For the text-containing cell, return its midpoint in [x, y] coordinate format. 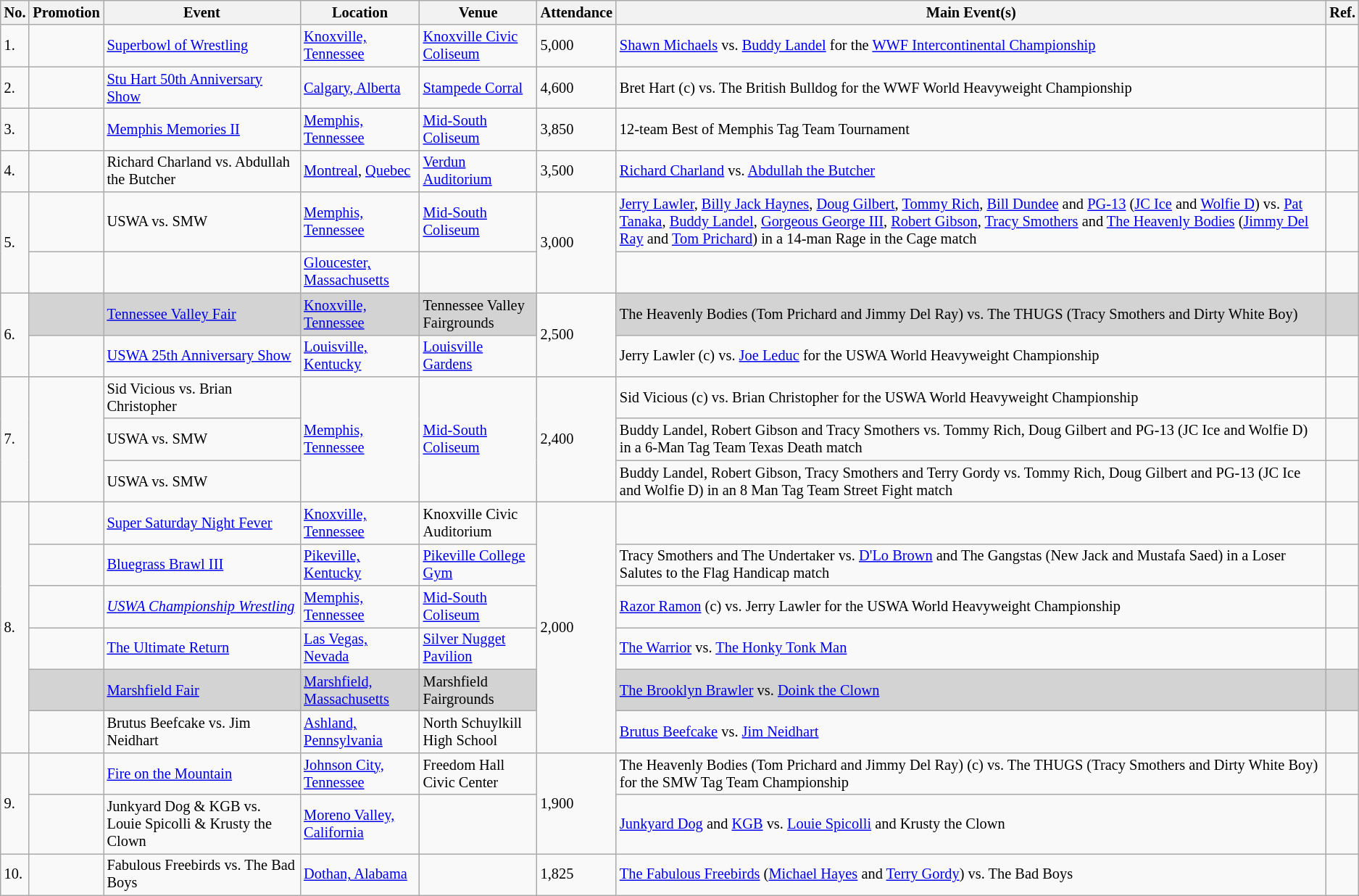
Buddy Landel, Robert Gibson and Tracy Smothers vs. Tommy Rich, Doug Gilbert and PG-13 (JC Ice and Wolfie D) in a 6-Man Tag Team Texas Death match [971, 439]
3,850 [577, 129]
Event [202, 12]
2,000 [577, 627]
Las Vegas, Nevada [360, 648]
The Fabulous Freebirds (Michael Hayes and Terry Gordy) vs. The Bad Boys [971, 874]
Dothan, Alabama [360, 874]
Bluegrass Brawl III [202, 565]
3,500 [577, 171]
Superbowl of Wrestling [202, 46]
Tennessee Valley Fairgrounds [478, 314]
1. [15, 46]
Ref. [1342, 12]
Verdun Auditorium [478, 171]
Fabulous Freebirds vs. The Bad Boys [202, 874]
Junkyard Dog and KGB vs. Louie Spicolli and Krusty the Clown [971, 824]
USWA Championship Wrestling [202, 607]
Super Saturday Night Fever [202, 523]
Fire on the Mountain [202, 773]
Venue [478, 12]
9. [15, 803]
Knoxville Civic Coliseum [478, 46]
Bret Hart (c) vs. The British Bulldog for the WWF World Heavyweight Championship [971, 88]
Johnson City, Tennessee [360, 773]
1,825 [577, 874]
Pikeville, Kentucky [360, 565]
Moreno Valley, California [360, 824]
North Schuylkill High School [478, 731]
Calgary, Alberta [360, 88]
Tennessee Valley Fair [202, 314]
Freedom Hall Civic Center [478, 773]
Silver Nugget Pavilion [478, 648]
The Heavenly Bodies (Tom Prichard and Jimmy Del Ray) (c) vs. The THUGS (Tracy Smothers and Dirty White Boy) for the SMW Tag Team Championship [971, 773]
3,000 [577, 242]
10. [15, 874]
Pikeville College Gym [478, 565]
Sid Vicious vs. Brian Christopher [202, 397]
Memphis Memories II [202, 129]
The Heavenly Bodies (Tom Prichard and Jimmy Del Ray) vs. The THUGS (Tracy Smothers and Dirty White Boy) [971, 314]
Gloucester, Massachusetts [360, 272]
Montreal, Quebec [360, 171]
2,500 [577, 335]
7. [15, 439]
The Brooklyn Brawler vs. Doink the Clown [971, 690]
5,000 [577, 46]
USWA 25th Anniversary Show [202, 356]
Marshfield Fair [202, 690]
Sid Vicious (c) vs. Brian Christopher for the USWA World Heavyweight Championship [971, 397]
4,600 [577, 88]
No. [15, 12]
5. [15, 242]
Marshfield Fairgrounds [478, 690]
The Ultimate Return [202, 648]
2,400 [577, 439]
Louisville Gardens [478, 356]
Marshfield, Massachusetts [360, 690]
8. [15, 627]
Shawn Michaels vs. Buddy Landel for the WWF Intercontinental Championship [971, 46]
Main Event(s) [971, 12]
Jerry Lawler (c) vs. Joe Leduc for the USWA World Heavyweight Championship [971, 356]
6. [15, 335]
2. [15, 88]
3. [15, 129]
Razor Ramon (c) vs. Jerry Lawler for the USWA World Heavyweight Championship [971, 607]
4. [15, 171]
12-team Best of Memphis Tag Team Tournament [971, 129]
Junkyard Dog & KGB vs. Louie Spicolli & Krusty the Clown [202, 824]
Promotion [66, 12]
Tracy Smothers and The Undertaker vs. D'Lo Brown and The Gangstas (New Jack and Mustafa Saed) in a Loser Salutes to the Flag Handicap match [971, 565]
Stu Hart 50th Anniversary Show [202, 88]
Stampede Corral [478, 88]
Ashland, Pennsylvania [360, 731]
Knoxville Civic Auditorium [478, 523]
Location [360, 12]
1,900 [577, 803]
Attendance [577, 12]
The Warrior vs. The Honky Tonk Man [971, 648]
Louisville, Kentucky [360, 356]
